Determine the [X, Y] coordinate at the center of the cell enclosing the given text.  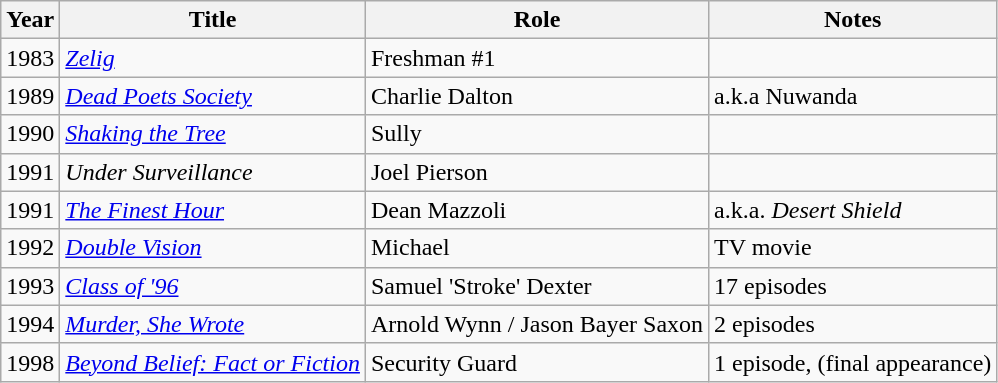
а.k.a Nuwanda [853, 96]
1998 [30, 362]
Charlie Dalton [536, 96]
Beyond Belief: Fact or Fiction [213, 362]
Title [213, 20]
2 episodes [853, 324]
Sully [536, 134]
TV movie [853, 248]
1992 [30, 248]
Zelig [213, 58]
1 episode, (final appearance) [853, 362]
Joel Pierson [536, 172]
Notes [853, 20]
Class of '96 [213, 286]
17 episodes [853, 286]
Freshman #1 [536, 58]
1983 [30, 58]
Double Vision [213, 248]
Year [30, 20]
Role [536, 20]
1989 [30, 96]
Security Guard [536, 362]
Arnold Wynn / Jason Bayer Saxon [536, 324]
The Finest Hour [213, 210]
Samuel 'Stroke' Dexter [536, 286]
Michael [536, 248]
Dean Mazzoli [536, 210]
1994 [30, 324]
1993 [30, 286]
Under Surveillance [213, 172]
a.k.a. Desert Shield [853, 210]
Murder, She Wrote [213, 324]
1990 [30, 134]
Dead Poets Society [213, 96]
Shaking the Tree [213, 134]
